Capture the cell that displays the provided text and extract its [x, y] central coordinate. 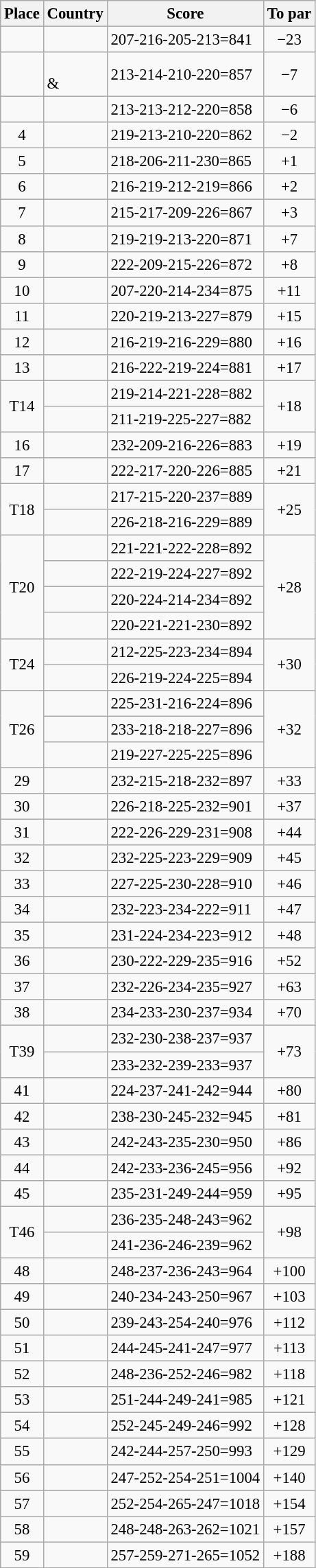
T20 [22, 587]
& [75, 74]
55 [22, 1452]
222-217-220-226=885 [185, 471]
236-235-248-243=962 [185, 1219]
238-230-245-232=945 [185, 1116]
+15 [289, 316]
222-209-215-226=872 [185, 264]
232-230-238-237=937 [185, 1039]
34 [22, 910]
Score [185, 14]
38 [22, 1013]
219-227-225-225=896 [185, 755]
+30 [289, 665]
6 [22, 187]
7 [22, 213]
49 [22, 1297]
226-218-225-232=901 [185, 807]
+46 [289, 884]
+3 [289, 213]
248-237-236-243=964 [185, 1271]
216-219-216-229=880 [185, 342]
33 [22, 884]
+188 [289, 1555]
222-219-224-227=892 [185, 574]
224-237-241-242=944 [185, 1090]
225-231-216-224=896 [185, 703]
215-217-209-226=867 [185, 213]
+118 [289, 1374]
+128 [289, 1426]
−6 [289, 110]
+47 [289, 910]
216-222-219-224=881 [185, 368]
211-219-225-227=882 [185, 419]
+48 [289, 936]
252-254-265-247=1018 [185, 1503]
239-243-254-240=976 [185, 1323]
+63 [289, 987]
+16 [289, 342]
44 [22, 1168]
+28 [289, 587]
248-248-263-262=1021 [185, 1529]
+33 [289, 781]
+154 [289, 1503]
10 [22, 290]
35 [22, 936]
220-224-214-234=892 [185, 600]
207-220-214-234=875 [185, 290]
Country [75, 14]
50 [22, 1323]
242-244-257-250=993 [185, 1452]
T26 [22, 729]
T14 [22, 406]
219-213-210-220=862 [185, 135]
233-218-218-227=896 [185, 729]
233-232-239-233=937 [185, 1065]
232-225-223-229=909 [185, 858]
232-209-216-226=883 [185, 445]
T24 [22, 665]
242-233-236-245=956 [185, 1168]
13 [22, 368]
+113 [289, 1348]
+129 [289, 1452]
+86 [289, 1142]
232-215-218-232=897 [185, 781]
+17 [289, 368]
45 [22, 1194]
51 [22, 1348]
−7 [289, 74]
29 [22, 781]
+19 [289, 445]
52 [22, 1374]
43 [22, 1142]
222-226-229-231=908 [185, 832]
+37 [289, 807]
257-259-271-265=1052 [185, 1555]
41 [22, 1090]
17 [22, 471]
230-222-229-235=916 [185, 961]
+11 [289, 290]
4 [22, 135]
+81 [289, 1116]
251-244-249-241=985 [185, 1400]
219-214-221-228=882 [185, 393]
+8 [289, 264]
+45 [289, 858]
T18 [22, 509]
+52 [289, 961]
+121 [289, 1400]
16 [22, 445]
207-216-205-213=841 [185, 40]
213-213-212-220=858 [185, 110]
30 [22, 807]
8 [22, 239]
232-226-234-235=927 [185, 987]
248-236-252-246=982 [185, 1374]
31 [22, 832]
227-225-230-228=910 [185, 884]
+95 [289, 1194]
+140 [289, 1477]
+92 [289, 1168]
57 [22, 1503]
+157 [289, 1529]
+100 [289, 1271]
9 [22, 264]
+98 [289, 1232]
Place [22, 14]
220-219-213-227=879 [185, 316]
242-243-235-230=950 [185, 1142]
217-215-220-237=889 [185, 497]
212-225-223-234=894 [185, 652]
218-206-211-230=865 [185, 161]
220-221-221-230=892 [185, 626]
11 [22, 316]
+103 [289, 1297]
+7 [289, 239]
232-223-234-222=911 [185, 910]
T46 [22, 1232]
−2 [289, 135]
T39 [22, 1052]
36 [22, 961]
221-221-222-228=892 [185, 549]
213-214-210-220=857 [185, 74]
226-218-216-229=889 [185, 522]
216-219-212-219=866 [185, 187]
+2 [289, 187]
244-245-241-247=977 [185, 1348]
+44 [289, 832]
241-236-246-239=962 [185, 1245]
219-219-213-220=871 [185, 239]
42 [22, 1116]
12 [22, 342]
226-219-224-225=894 [185, 678]
59 [22, 1555]
+80 [289, 1090]
247-252-254-251=1004 [185, 1477]
+25 [289, 509]
234-233-230-237=934 [185, 1013]
37 [22, 987]
58 [22, 1529]
56 [22, 1477]
231-224-234-223=912 [185, 936]
252-245-249-246=992 [185, 1426]
+70 [289, 1013]
To par [289, 14]
54 [22, 1426]
240-234-243-250=967 [185, 1297]
+21 [289, 471]
+18 [289, 406]
32 [22, 858]
+32 [289, 729]
5 [22, 161]
+1 [289, 161]
53 [22, 1400]
48 [22, 1271]
+73 [289, 1052]
−23 [289, 40]
+112 [289, 1323]
235-231-249-244=959 [185, 1194]
